Return (X, Y) of the center of cell containing provided text 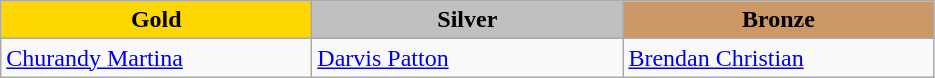
Silver (468, 20)
Churandy Martina (156, 58)
Brendan Christian (778, 58)
Bronze (778, 20)
Gold (156, 20)
Darvis Patton (468, 58)
